Provide the [X, Y] coordinate of the cell's center where the given text is located.  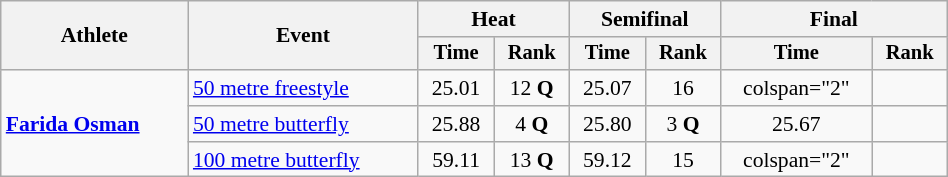
4 Q [532, 124]
Final [834, 19]
25.01 [456, 88]
25.67 [796, 124]
3 Q [684, 124]
25.80 [607, 124]
12 Q [532, 88]
Event [303, 36]
Farida Osman [94, 124]
25.88 [456, 124]
Heat [494, 19]
50 metre freestyle [303, 88]
16 [684, 88]
colspan="2" [796, 88]
Semifinal [644, 19]
50 metre butterfly [303, 124]
25.07 [607, 88]
Athlete [94, 36]
